Pinpoint the cell where the given text exists, returning its [X, Y] midpoint coordinate. 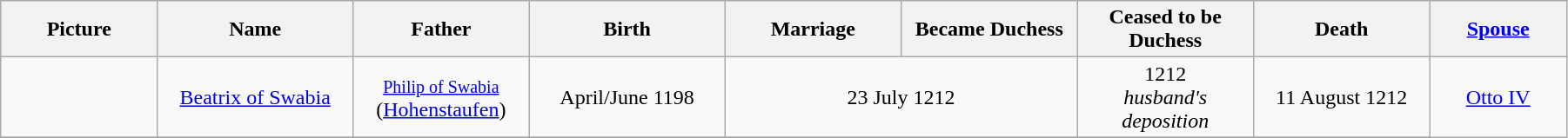
Death [1341, 30]
1212husband's deposition [1165, 97]
Beatrix of Swabia [256, 97]
23 July 1212 [901, 97]
Picture [79, 30]
Philip of Swabia(Hohenstaufen) [441, 97]
April/June 1198 [627, 97]
Father [441, 30]
Birth [627, 30]
11 August 1212 [1341, 97]
Marriage [813, 30]
Spouse [1498, 30]
Otto IV [1498, 97]
Ceased to be Duchess [1165, 30]
Became Duchess [989, 30]
Name [256, 30]
